Detect which cell encompasses the target text, then output its [X, Y] center coordinate. 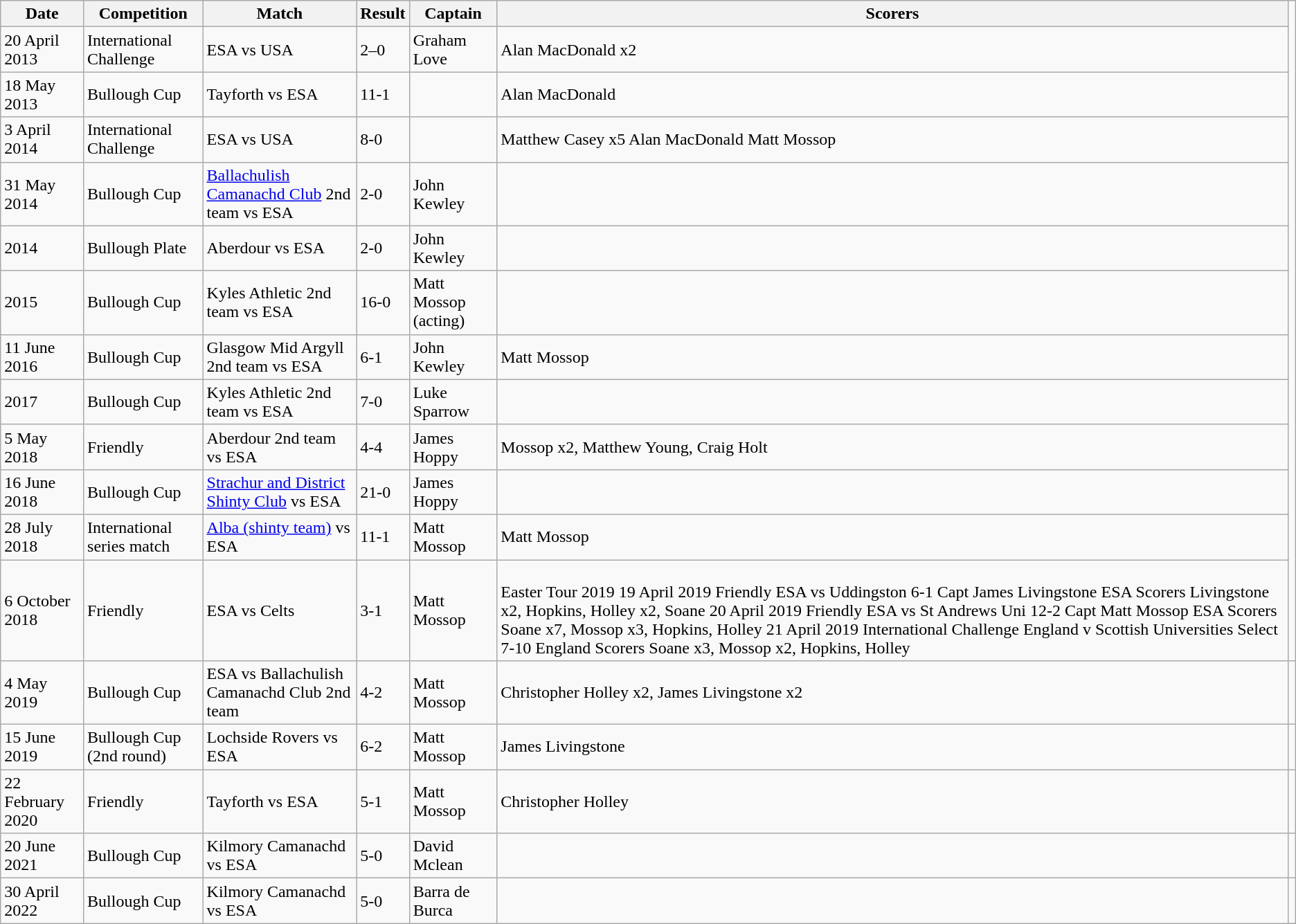
Match [280, 14]
Barra de Burca [453, 901]
22 February 2020 [42, 801]
Alan MacDonald [892, 94]
7-0 [383, 401]
15 June 2019 [42, 748]
16-0 [383, 302]
Alba (shinty team) vs ESA [280, 537]
Matt Mossop (acting) [453, 302]
Graham Love [453, 50]
28 July 2018 [42, 537]
2015 [42, 302]
5-1 [383, 801]
Aberdour 2nd team vs ESA [280, 447]
Christopher Holley x2, James Livingstone x2 [892, 693]
21-0 [383, 491]
4 May 2019 [42, 693]
Matthew Casey x5 Alan MacDonald Matt Mossop [892, 140]
Ballachulish Camanachd Club 2nd team vs ESA [280, 194]
Scorers [892, 14]
31 May 2014 [42, 194]
4-4 [383, 447]
Result [383, 14]
Competition [143, 14]
2014 [42, 248]
Lochside Rovers vs ESA [280, 748]
3-1 [383, 610]
30 April 2022 [42, 901]
20 April 2013 [42, 50]
David Mclean [453, 855]
2017 [42, 401]
5 May 2018 [42, 447]
2–0 [383, 50]
Bullough Cup (2nd round) [143, 748]
ESA vs Ballachulish Camanachd Club 2nd team [280, 693]
Date [42, 14]
Captain [453, 14]
6-1 [383, 357]
James Livingstone [892, 748]
International series match [143, 537]
Aberdour vs ESA [280, 248]
4-2 [383, 693]
Christopher Holley [892, 801]
16 June 2018 [42, 491]
Bullough Plate [143, 248]
3 April 2014 [42, 140]
Mossop x2, Matthew Young, Craig Holt [892, 447]
20 June 2021 [42, 855]
Strachur and District Shinty Club vs ESA [280, 491]
6-2 [383, 748]
ESA vs Celts [280, 610]
Alan MacDonald x2 [892, 50]
6 October 2018 [42, 610]
18 May 2013 [42, 94]
11 June 2016 [42, 357]
8-0 [383, 140]
Luke Sparrow [453, 401]
Glasgow Mid Argyll 2nd team vs ESA [280, 357]
